Return [x, y] of the center of cell containing provided text 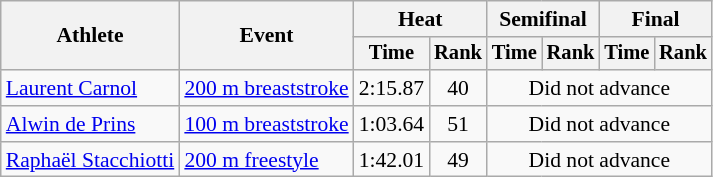
2:15.87 [392, 88]
51 [458, 124]
Event [266, 36]
Alwin de Prins [90, 124]
Final [655, 19]
Athlete [90, 36]
40 [458, 88]
1:03.64 [392, 124]
Heat [420, 19]
100 m breaststroke [266, 124]
Semifinal [543, 19]
Laurent Carnol [90, 88]
200 m breaststroke [266, 88]
